For the text-containing cell, return its midpoint in (x, y) coordinate format. 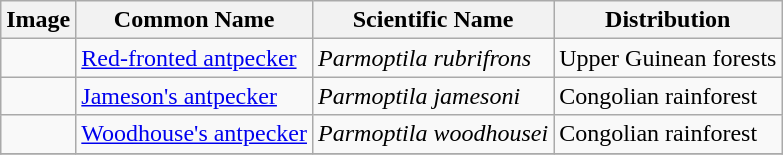
Distribution (668, 20)
Red-fronted antpecker (194, 58)
Scientific Name (434, 20)
Parmoptila woodhousei (434, 134)
Parmoptila rubrifrons (434, 58)
Image (38, 20)
Common Name (194, 20)
Jameson's antpecker (194, 96)
Upper Guinean forests (668, 58)
Parmoptila jamesoni (434, 96)
Woodhouse's antpecker (194, 134)
